Extract the (X, Y) coordinate from the center of the cell holding the provided text.  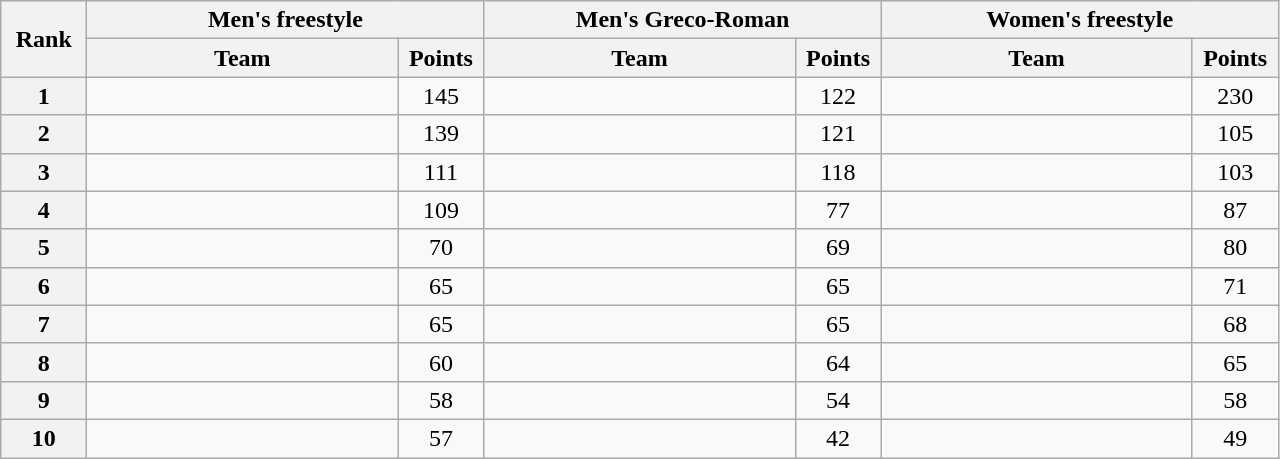
103 (1235, 172)
8 (44, 362)
57 (441, 438)
71 (1235, 286)
64 (838, 362)
3 (44, 172)
87 (1235, 210)
7 (44, 324)
5 (44, 248)
118 (838, 172)
2 (44, 134)
80 (1235, 248)
4 (44, 210)
109 (441, 210)
6 (44, 286)
145 (441, 96)
1 (44, 96)
54 (838, 400)
68 (1235, 324)
60 (441, 362)
49 (1235, 438)
230 (1235, 96)
111 (441, 172)
139 (441, 134)
105 (1235, 134)
Women's freestyle (1080, 20)
122 (838, 96)
9 (44, 400)
69 (838, 248)
Men's Greco-Roman (682, 20)
70 (441, 248)
10 (44, 438)
Men's freestyle (286, 20)
121 (838, 134)
77 (838, 210)
42 (838, 438)
Rank (44, 39)
